Output the [X, Y] coordinate of the center of the cell containing the given text.  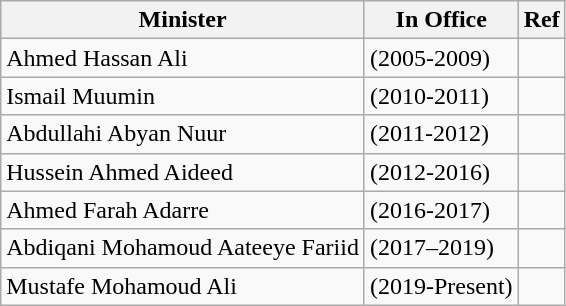
(2005-2009) [441, 58]
Ahmed Farah Adarre [183, 210]
(2016-2017) [441, 210]
(2010-2011) [441, 96]
Ismail Muumin [183, 96]
Ref [542, 20]
Abdullahi Abyan Nuur [183, 134]
Mustafe Mohamoud Ali [183, 286]
Minister [183, 20]
Ahmed Hassan Ali [183, 58]
Abdiqani Mohamoud Aateeye Fariid [183, 248]
Hussein Ahmed Aideed [183, 172]
In Office [441, 20]
(2012-2016) [441, 172]
(2019-Present) [441, 286]
(2011-2012) [441, 134]
(2017–2019) [441, 248]
